Find where the given text appears and provide that cell's center as (X, Y) coordinate. 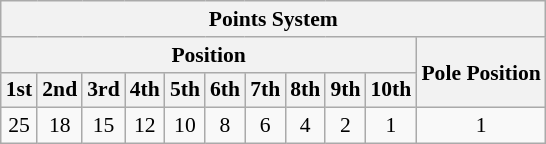
18 (60, 126)
8 (225, 126)
9th (345, 90)
15 (104, 126)
Pole Position (480, 72)
2nd (60, 90)
3rd (104, 90)
25 (20, 126)
10 (185, 126)
2 (345, 126)
7th (265, 90)
4th (145, 90)
6 (265, 126)
6th (225, 90)
12 (145, 126)
Points System (274, 19)
Position (209, 55)
5th (185, 90)
4 (305, 126)
1st (20, 90)
8th (305, 90)
10th (390, 90)
